Output the (X, Y) coordinate of the center of the cell containing the given text.  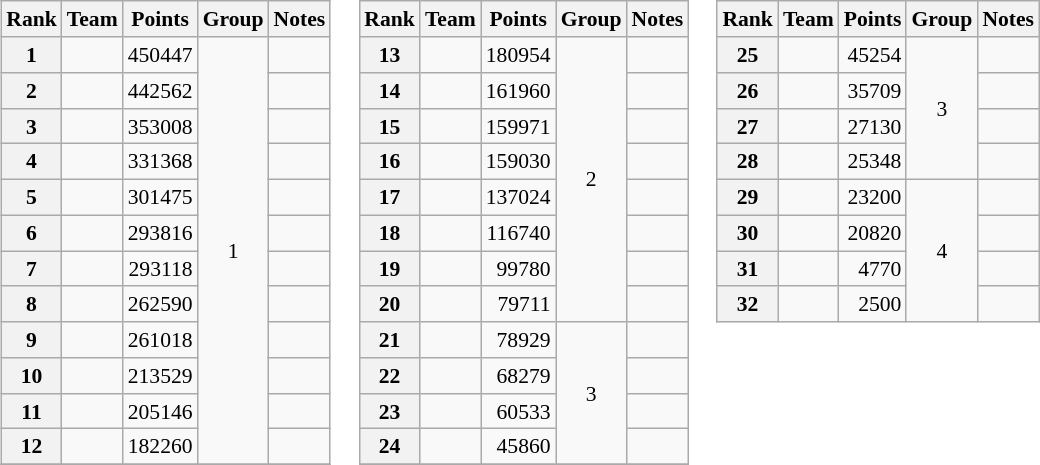
353008 (160, 126)
16 (390, 162)
25348 (873, 162)
293118 (160, 269)
180954 (518, 55)
15 (390, 126)
13 (390, 55)
60533 (518, 411)
45860 (518, 447)
14 (390, 91)
26 (748, 91)
262590 (160, 304)
27130 (873, 126)
159030 (518, 162)
78929 (518, 340)
2500 (873, 304)
31 (748, 269)
24 (390, 447)
6 (32, 233)
213529 (160, 376)
442562 (160, 91)
116740 (518, 233)
79711 (518, 304)
5 (32, 197)
35709 (873, 91)
19 (390, 269)
29 (748, 197)
23200 (873, 197)
331368 (160, 162)
99780 (518, 269)
205146 (160, 411)
45254 (873, 55)
32 (748, 304)
25 (748, 55)
137024 (518, 197)
20 (390, 304)
30 (748, 233)
11 (32, 411)
7 (32, 269)
68279 (518, 376)
450447 (160, 55)
8 (32, 304)
12 (32, 447)
301475 (160, 197)
20820 (873, 233)
10 (32, 376)
182260 (160, 447)
18 (390, 233)
4770 (873, 269)
9 (32, 340)
28 (748, 162)
22 (390, 376)
159971 (518, 126)
161960 (518, 91)
293816 (160, 233)
23 (390, 411)
17 (390, 197)
27 (748, 126)
21 (390, 340)
261018 (160, 340)
